Output the (x, y) coordinate of the center of the cell containing the given text.  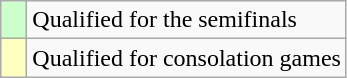
Qualified for the semifinals (187, 20)
Qualified for consolation games (187, 58)
